Output the [x, y] coordinate of the center of the cell containing the given text.  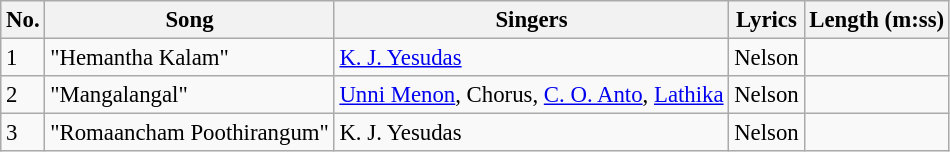
Song [190, 20]
Lyrics [766, 20]
"Hemantha Kalam" [190, 58]
1 [23, 58]
"Mangalangal" [190, 95]
Unni Menon, Chorus, C. O. Anto, Lathika [532, 95]
3 [23, 133]
Singers [532, 20]
Length (m:ss) [876, 20]
"Romaancham Poothirangum" [190, 133]
No. [23, 20]
2 [23, 95]
